Provide the [x, y] coordinate of the cell's center where the given text is located.  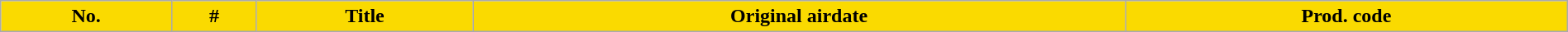
Prod. code [1346, 16]
# [215, 16]
Original airdate [799, 16]
No. [86, 16]
Title [364, 16]
